Scan for the cell matching the given text and deliver its (x, y) coordinate at center. 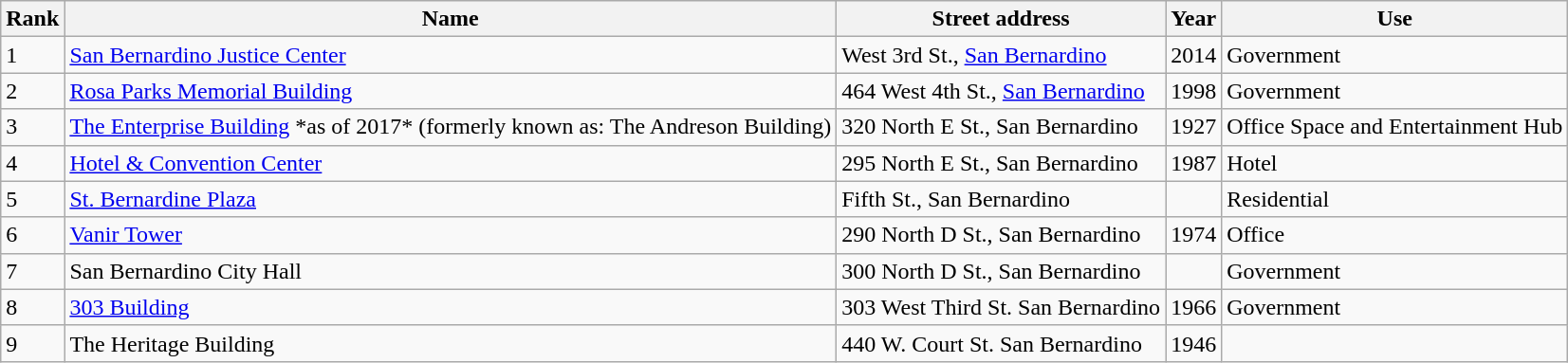
Fifth St., San Bernardino (1002, 199)
Hotel (1394, 163)
295 North E St., San Bernardino (1002, 163)
1927 (1193, 127)
8 (32, 307)
West 3rd St., San Bernardino (1002, 55)
440 W. Court St. San Bernardino (1002, 343)
1946 (1193, 343)
Residential (1394, 199)
Name (451, 19)
1974 (1193, 235)
2 (32, 91)
The Heritage Building (451, 343)
6 (32, 235)
Rosa Parks Memorial Building (451, 91)
The Enterprise Building *as of 2017* (formerly known as: The Andreson Building) (451, 127)
1966 (1193, 307)
7 (32, 271)
303 Building (451, 307)
290 North D St., San Bernardino (1002, 235)
320 North E St., San Bernardino (1002, 127)
3 (32, 127)
San Bernardino City Hall (451, 271)
Year (1193, 19)
Hotel & Convention Center (451, 163)
300 North D St., San Bernardino (1002, 271)
5 (32, 199)
Rank (32, 19)
Office (1394, 235)
303 West Third St. San Bernardino (1002, 307)
San Bernardino Justice Center (451, 55)
4 (32, 163)
2014 (1193, 55)
Use (1394, 19)
1998 (1193, 91)
9 (32, 343)
Vanir Tower (451, 235)
1 (32, 55)
1987 (1193, 163)
Office Space and Entertainment Hub (1394, 127)
St. Bernardine Plaza (451, 199)
464 West 4th St., San Bernardino (1002, 91)
Street address (1002, 19)
